From the cell containing the given text, extract its center point as [X, Y] coordinate. 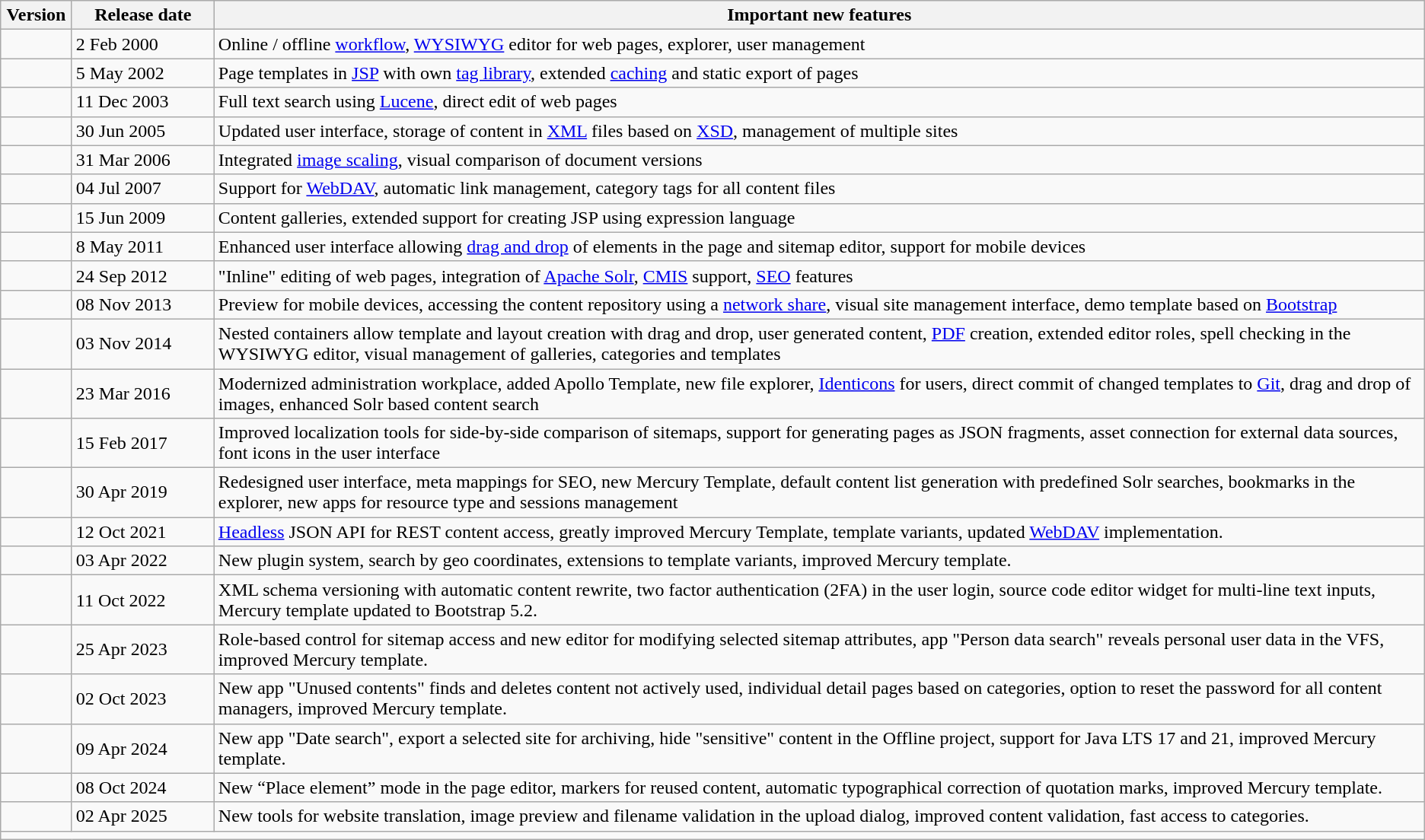
Headless JSON API for REST content access, greatly improved Mercury Template, template variants, updated WebDAV implementation. [819, 532]
15 Jun 2009 [143, 218]
09 Apr 2024 [143, 749]
Updated user interface, storage of content in XML files based on XSD, management of multiple sites [819, 131]
Full text search using Lucene, direct edit of web pages [819, 102]
Page templates in JSP with own tag library, extended caching and static export of pages [819, 73]
8 May 2011 [143, 247]
2 Feb 2000 [143, 44]
31 Mar 2006 [143, 160]
11 Oct 2022 [143, 600]
Integrated image scaling, visual comparison of document versions [819, 160]
Online / offline workflow, WYSIWYG editor for web pages, explorer, user management [819, 44]
Enhanced user interface allowing drag and drop of elements in the page and sitemap editor, support for mobile devices [819, 247]
"Inline" editing of web pages, integration of Apache Solr, CMIS support, SEO features [819, 275]
02 Apr 2025 [143, 816]
11 Dec 2003 [143, 102]
30 Apr 2019 [143, 493]
5 May 2002 [143, 73]
12 Oct 2021 [143, 532]
Support for WebDAV, automatic link management, category tags for all content files [819, 189]
02 Oct 2023 [143, 698]
08 Oct 2024 [143, 787]
New plugin system, search by geo coordinates, extensions to template variants, improved Mercury template. [819, 561]
03 Apr 2022 [143, 561]
24 Sep 2012 [143, 275]
Important new features [819, 15]
15 Feb 2017 [143, 443]
04 Jul 2007 [143, 189]
Release date [143, 15]
25 Apr 2023 [143, 650]
Version [37, 15]
23 Mar 2016 [143, 393]
03 Nov 2014 [143, 344]
08 Nov 2013 [143, 304]
Content galleries, extended support for creating JSP using expression language [819, 218]
30 Jun 2005 [143, 131]
